For the text-containing cell, return its midpoint in (X, Y) coordinate format. 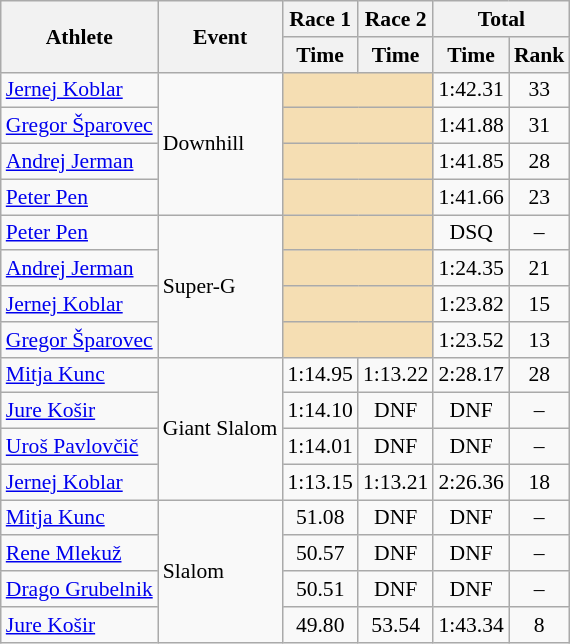
13 (540, 340)
1:14.01 (320, 447)
Event (220, 36)
1:41.66 (470, 197)
Downhill (220, 143)
1:41.88 (470, 126)
1:24.35 (470, 269)
DSQ (470, 233)
Rene Mlekuž (80, 554)
Giant Slalom (220, 428)
Athlete (80, 36)
50.57 (320, 554)
1:13.15 (320, 482)
1:14.10 (320, 411)
50.51 (320, 589)
18 (540, 482)
2:26.36 (470, 482)
1:41.85 (470, 162)
1:13.21 (396, 482)
Super-G (220, 286)
1:42.31 (470, 90)
Uroš Pavlovčič (80, 447)
1:13.22 (396, 375)
Rank (540, 55)
23 (540, 197)
2:28.17 (470, 375)
Drago Grubelnik (80, 589)
Slalom (220, 571)
1:43.34 (470, 625)
8 (540, 625)
15 (540, 304)
53.54 (396, 625)
33 (540, 90)
Total (501, 19)
Race 1 (320, 19)
1:14.95 (320, 375)
1:23.82 (470, 304)
51.08 (320, 518)
49.80 (320, 625)
1:23.52 (470, 340)
31 (540, 126)
Race 2 (396, 19)
21 (540, 269)
